From the cell containing the given text, extract its center point as [x, y] coordinate. 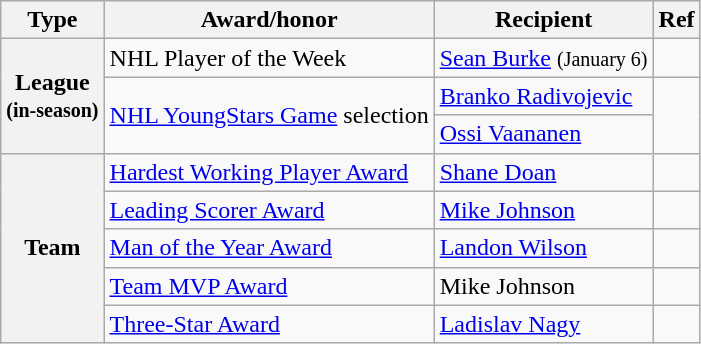
Leading Scorer Award [269, 210]
NHL Player of the Week [269, 58]
Recipient [544, 20]
Type [52, 20]
Ladislav Nagy [544, 324]
Sean Burke (January 6) [544, 58]
Landon Wilson [544, 248]
Hardest Working Player Award [269, 172]
Team MVP Award [269, 286]
Three-Star Award [269, 324]
Ossi Vaananen [544, 134]
Man of the Year Award [269, 248]
Branko Radivojevic [544, 96]
Shane Doan [544, 172]
NHL YoungStars Game selection [269, 115]
Award/honor [269, 20]
Ref [676, 20]
Team [52, 248]
League(in-season) [52, 96]
